Return (X, Y) of the center of cell containing provided text 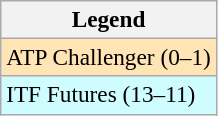
ITF Futures (13–11) (108, 95)
ATP Challenger (0–1) (108, 57)
Legend (108, 19)
